Provide the [X, Y] coordinate of the cell's center where the given text is located.  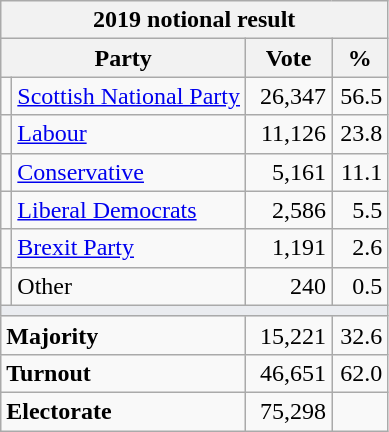
5,161 [289, 172]
46,651 [289, 373]
2019 notional result [194, 20]
2.6 [360, 248]
2,586 [289, 210]
Conservative [129, 172]
Liberal Democrats [129, 210]
62.0 [360, 373]
11.1 [360, 172]
5.5 [360, 210]
Party [124, 58]
% [360, 58]
Majority [124, 335]
23.8 [360, 134]
Turnout [124, 373]
75,298 [289, 411]
0.5 [360, 286]
Other [129, 286]
56.5 [360, 96]
15,221 [289, 335]
Vote [289, 58]
26,347 [289, 96]
240 [289, 286]
Brexit Party [129, 248]
Labour [129, 134]
Scottish National Party [129, 96]
1,191 [289, 248]
11,126 [289, 134]
32.6 [360, 335]
Electorate [124, 411]
